Return the [x, y] coordinate for the center point of the cell that contains the specified text.  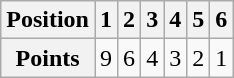
Position [48, 20]
9 [106, 58]
Points [48, 58]
5 [198, 20]
